From the cell containing the given text, extract its center point as (x, y) coordinate. 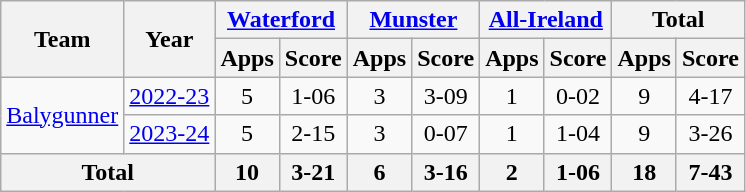
18 (644, 172)
2022-23 (170, 96)
1-04 (578, 134)
0-07 (446, 134)
0-02 (578, 96)
6 (379, 172)
Waterford (281, 20)
2 (512, 172)
10 (247, 172)
2023-24 (170, 134)
3-09 (446, 96)
3-16 (446, 172)
2-15 (313, 134)
Balygunner (62, 115)
Munster (413, 20)
3-26 (710, 134)
Year (170, 39)
7-43 (710, 172)
Team (62, 39)
4-17 (710, 96)
3-21 (313, 172)
All-Ireland (546, 20)
